Search for the cell housing the specified text and yield its [x, y] center coordinate. 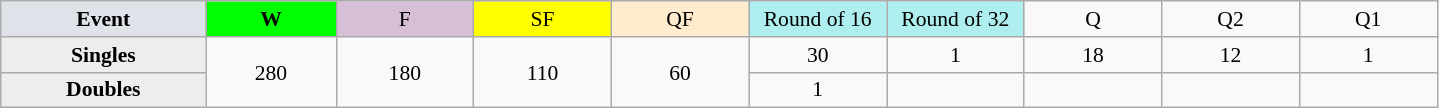
Q2 [1231, 19]
180 [405, 72]
110 [543, 72]
30 [818, 55]
W [271, 19]
60 [680, 72]
Event [104, 19]
Q1 [1368, 19]
SF [543, 19]
Doubles [104, 90]
Q [1093, 19]
Round of 16 [818, 19]
280 [271, 72]
F [405, 19]
Singles [104, 55]
QF [680, 19]
18 [1093, 55]
12 [1231, 55]
Round of 32 [955, 19]
